Extract the [x, y] coordinate from the center of the cell holding the provided text.  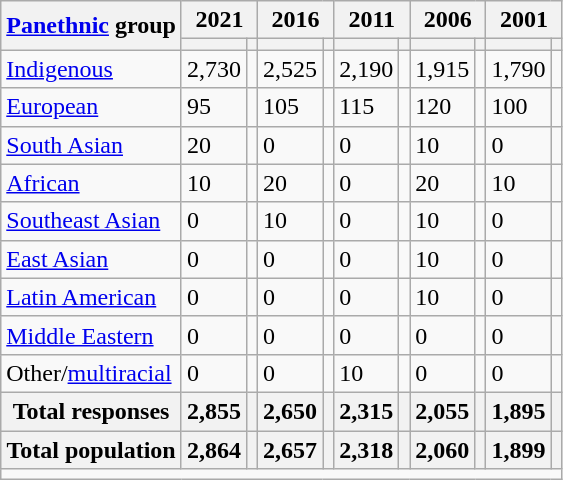
2,190 [366, 69]
1,899 [518, 449]
East Asian [92, 259]
2016 [296, 20]
South Asian [92, 145]
2011 [372, 20]
1,915 [442, 69]
2,657 [290, 449]
2,318 [366, 449]
African [92, 183]
1,790 [518, 69]
2,315 [366, 411]
Total population [92, 449]
Middle Eastern [92, 335]
2,855 [214, 411]
100 [518, 107]
115 [366, 107]
2,730 [214, 69]
2021 [219, 20]
2001 [524, 20]
2006 [448, 20]
2,055 [442, 411]
105 [290, 107]
2,525 [290, 69]
Total responses [92, 411]
Panethnic group [92, 26]
95 [214, 107]
1,895 [518, 411]
Other/multiracial [92, 373]
Indigenous [92, 69]
2,650 [290, 411]
120 [442, 107]
2,060 [442, 449]
Latin American [92, 297]
Southeast Asian [92, 221]
2,864 [214, 449]
European [92, 107]
